Capture the cell that displays the provided text and extract its [X, Y] central coordinate. 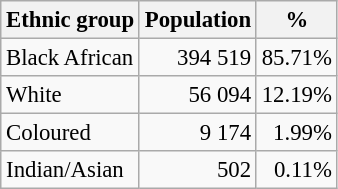
Ethnic group [70, 20]
502 [198, 170]
9 174 [198, 133]
56 094 [198, 95]
Indian/Asian [70, 170]
0.11% [296, 170]
394 519 [198, 58]
Black African [70, 58]
85.71% [296, 58]
White [70, 95]
1.99% [296, 133]
Coloured [70, 133]
% [296, 20]
12.19% [296, 95]
Population [198, 20]
